Return the (x, y) coordinate for the center point of the cell that contains the specified text.  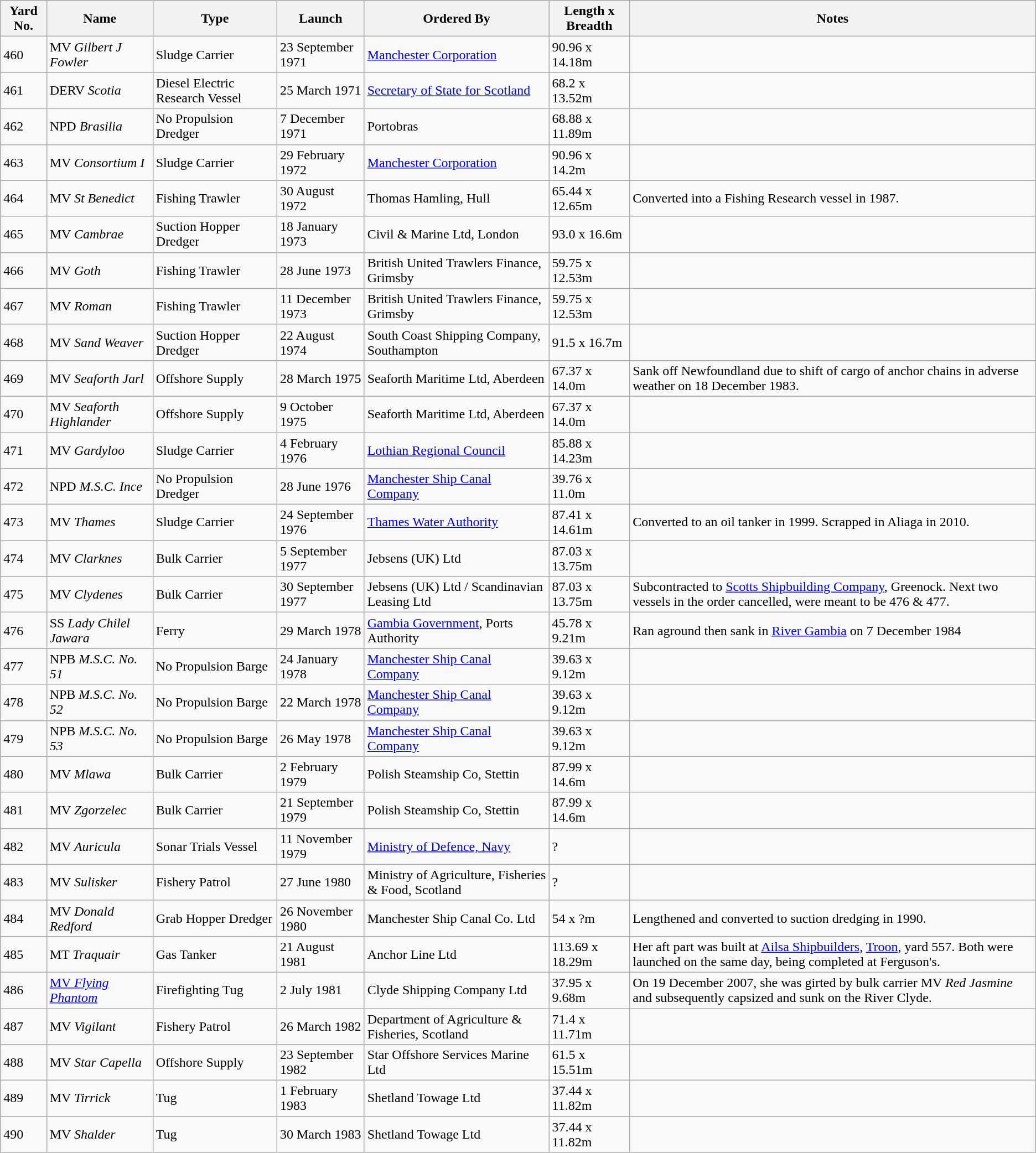
MV Donald Redford (100, 918)
MV Sand Weaver (100, 342)
MV Cambrae (100, 235)
Sonar Trials Vessel (215, 846)
Gambia Government, Ports Authority (457, 631)
MV Gilbert J Fowler (100, 54)
469 (23, 378)
Jebsens (UK) Ltd / Scandinavian Leasing Ltd (457, 594)
Converted to an oil tanker in 1999. Scrapped in Aliaga in 2010. (833, 522)
South Coast Shipping Company, Southampton (457, 342)
MV Sulisker (100, 882)
Firefighting Tug (215, 990)
Type (215, 19)
MV Clydenes (100, 594)
2 February 1979 (320, 775)
475 (23, 594)
Star Offshore Services Marine Ltd (457, 1062)
26 November 1980 (320, 918)
28 March 1975 (320, 378)
480 (23, 775)
Name (100, 19)
477 (23, 666)
Department of Agriculture & Fisheries, Scotland (457, 1026)
MV Vigilant (100, 1026)
487 (23, 1026)
21 September 1979 (320, 810)
91.5 x 16.7m (589, 342)
Portobras (457, 126)
Anchor Line Ltd (457, 954)
MV Thames (100, 522)
9 October 1975 (320, 414)
MV Clarknes (100, 559)
2 July 1981 (320, 990)
Secretary of State for Scotland (457, 91)
MV Zgorzelec (100, 810)
489 (23, 1099)
Civil & Marine Ltd, London (457, 235)
Gas Tanker (215, 954)
485 (23, 954)
472 (23, 487)
85.88 x 14.23m (589, 450)
NPD Brasilia (100, 126)
Her aft part was built at Ailsa Shipbuilders, Troon, yard 557. Both were launched on the same day, being completed at Ferguson's. (833, 954)
Ministry of Agriculture, Fisheries & Food, Scotland (457, 882)
DERV Scotia (100, 91)
470 (23, 414)
23 September 1982 (320, 1062)
113.69 x 18.29m (589, 954)
22 August 1974 (320, 342)
Thomas Hamling, Hull (457, 198)
21 August 1981 (320, 954)
Lothian Regional Council (457, 450)
28 June 1973 (320, 270)
482 (23, 846)
Diesel Electric Research Vessel (215, 91)
Manchester Ship Canal Co. Ltd (457, 918)
11 December 1973 (320, 307)
481 (23, 810)
479 (23, 738)
MV Shalder (100, 1134)
476 (23, 631)
24 September 1976 (320, 522)
30 August 1972 (320, 198)
468 (23, 342)
24 January 1978 (320, 666)
Yard No. (23, 19)
Lengthened and converted to suction dredging in 1990. (833, 918)
MV Roman (100, 307)
464 (23, 198)
488 (23, 1062)
Ran aground then sank in River Gambia on 7 December 1984 (833, 631)
37.95 x 9.68m (589, 990)
MV Auricula (100, 846)
18 January 1973 (320, 235)
NPD M.S.C. Ince (100, 487)
68.2 x 13.52m (589, 91)
Sank off Newfoundland due to shift of cargo of anchor chains in adverse weather on 18 December 1983. (833, 378)
Thames Water Authority (457, 522)
483 (23, 882)
NPB M.S.C. No. 53 (100, 738)
Notes (833, 19)
Subcontracted to Scotts Shipbuilding Company, Greenock. Next two vessels in the order cancelled, were meant to be 476 & 477. (833, 594)
22 March 1978 (320, 703)
29 February 1972 (320, 163)
Clyde Shipping Company Ltd (457, 990)
26 May 1978 (320, 738)
Jebsens (UK) Ltd (457, 559)
SS Lady Chilel Jawara (100, 631)
39.76 x 11.0m (589, 487)
Converted into a Fishing Research vessel in 1987. (833, 198)
463 (23, 163)
486 (23, 990)
MV Flying Phantom (100, 990)
MV Mlawa (100, 775)
23 September 1971 (320, 54)
MV Seaforth Highlander (100, 414)
54 x ?m (589, 918)
NPB M.S.C. No. 51 (100, 666)
Length x Breadth (589, 19)
462 (23, 126)
29 March 1978 (320, 631)
11 November 1979 (320, 846)
30 September 1977 (320, 594)
465 (23, 235)
473 (23, 522)
MV Gardyloo (100, 450)
MV Star Capella (100, 1062)
65.44 x 12.65m (589, 198)
68.88 x 11.89m (589, 126)
Ordered By (457, 19)
MV Seaforth Jarl (100, 378)
490 (23, 1134)
45.78 x 9.21m (589, 631)
30 March 1983 (320, 1134)
1 February 1983 (320, 1099)
90.96 x 14.2m (589, 163)
MV Goth (100, 270)
26 March 1982 (320, 1026)
5 September 1977 (320, 559)
478 (23, 703)
71.4 x 11.71m (589, 1026)
Grab Hopper Dredger (215, 918)
4 February 1976 (320, 450)
471 (23, 450)
28 June 1976 (320, 487)
MV Tirrick (100, 1099)
474 (23, 559)
Launch (320, 19)
27 June 1980 (320, 882)
484 (23, 918)
61.5 x 15.51m (589, 1062)
MT Traquair (100, 954)
461 (23, 91)
Ferry (215, 631)
25 March 1971 (320, 91)
467 (23, 307)
Ministry of Defence, Navy (457, 846)
87.41 x 14.61m (589, 522)
On 19 December 2007, she was girted by bulk carrier MV Red Jasmine and subsequently capsized and sunk on the River Clyde. (833, 990)
93.0 x 16.6m (589, 235)
MV St Benedict (100, 198)
NPB M.S.C. No. 52 (100, 703)
460 (23, 54)
90.96 x 14.18m (589, 54)
7 December 1971 (320, 126)
466 (23, 270)
MV Consortium I (100, 163)
